Find where the given text appears and provide that cell's center as [x, y] coordinate. 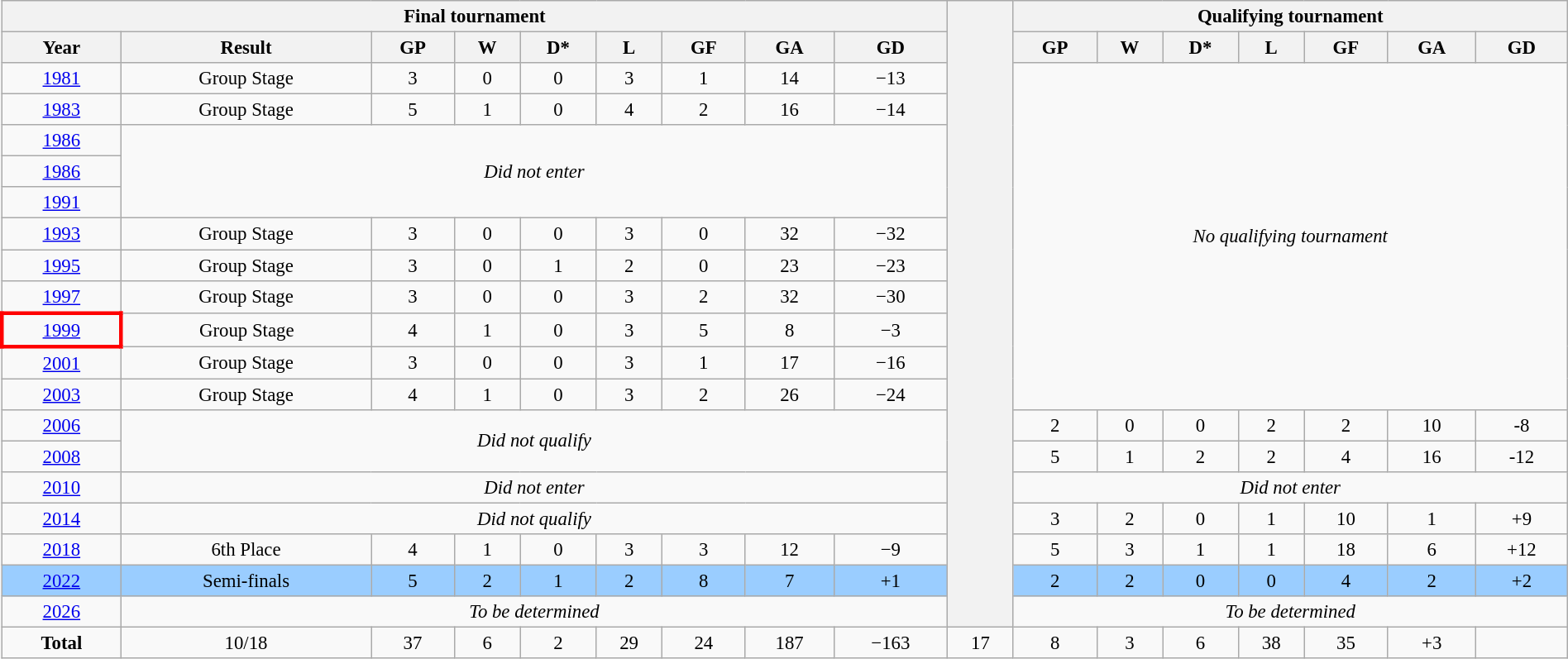
1993 [61, 234]
Total [61, 643]
−13 [891, 79]
26 [789, 394]
1999 [61, 329]
−3 [891, 329]
2010 [61, 488]
2008 [61, 456]
35 [1346, 643]
−163 [891, 643]
7 [789, 581]
−32 [891, 234]
18 [1346, 550]
14 [789, 79]
+3 [1432, 643]
−24 [891, 394]
1983 [61, 110]
Final tournament [475, 17]
2003 [61, 394]
1981 [61, 79]
10/18 [246, 643]
Result [246, 48]
−23 [891, 265]
1991 [61, 203]
+2 [1522, 581]
+12 [1522, 550]
1995 [61, 265]
Qualifying tournament [1290, 17]
23 [789, 265]
187 [789, 643]
2014 [61, 518]
−9 [891, 550]
+9 [1522, 518]
-8 [1522, 426]
24 [703, 643]
2018 [61, 550]
29 [629, 643]
12 [789, 550]
37 [414, 643]
6th Place [246, 550]
+1 [891, 581]
−30 [891, 296]
Year [61, 48]
Semi-finals [246, 581]
2022 [61, 581]
2026 [61, 612]
2001 [61, 362]
−14 [891, 110]
No qualifying tournament [1290, 236]
2006 [61, 426]
-12 [1522, 456]
1997 [61, 296]
38 [1271, 643]
−16 [891, 362]
